Search for the cell housing the specified text and yield its [x, y] center coordinate. 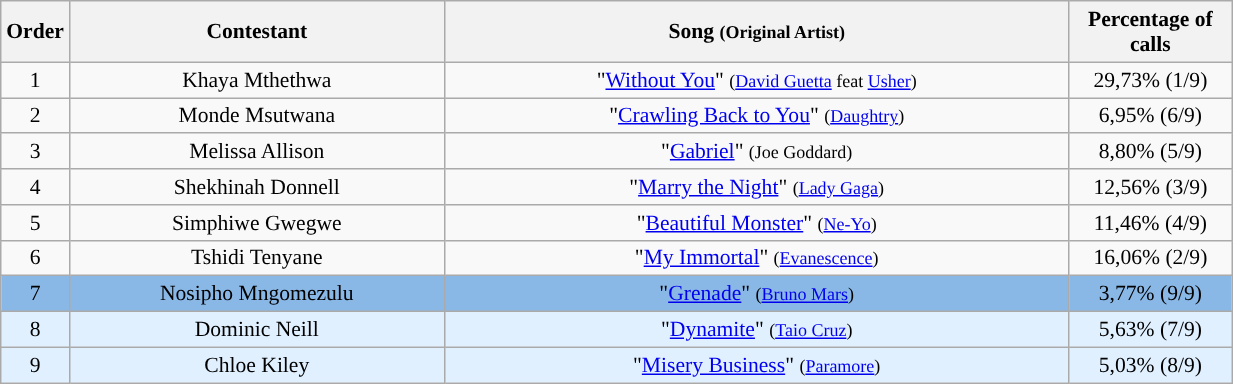
Chloe Kiley [256, 365]
"Beautiful Monster" (Ne-Yo) [756, 223]
16,06% (2/9) [1150, 258]
6,95% (6/9) [1150, 116]
Nosipho Mngomezulu [256, 294]
11,46% (4/9) [1150, 223]
"Without You" (David Guetta feat Usher) [756, 80]
8 [36, 330]
5,03% (8/9) [1150, 365]
Melissa Allison [256, 152]
"Marry the Night" (Lady Gaga) [756, 187]
Contestant [256, 32]
4 [36, 187]
"My Immortal" (Evanescence) [756, 258]
1 [36, 80]
"Misery Business" (Paramore) [756, 365]
8,80% (5/9) [1150, 152]
9 [36, 365]
29,73% (1/9) [1150, 80]
2 [36, 116]
3 [36, 152]
"Dynamite" (Taio Cruz) [756, 330]
3,77% (9/9) [1150, 294]
5,63% (7/9) [1150, 330]
Tshidi Tenyane [256, 258]
Order [36, 32]
Simphiwe Gwegwe [256, 223]
Percentage of calls [1150, 32]
Shekhinah Donnell [256, 187]
7 [36, 294]
Khaya Mthethwa [256, 80]
Dominic Neill [256, 330]
"Grenade" (Bruno Mars) [756, 294]
6 [36, 258]
Monde Msutwana [256, 116]
Song (Original Artist) [756, 32]
5 [36, 223]
"Gabriel" (Joe Goddard) [756, 152]
12,56% (3/9) [1150, 187]
"Crawling Back to You" (Daughtry) [756, 116]
